From the cell containing the given text, extract its center point as [x, y] coordinate. 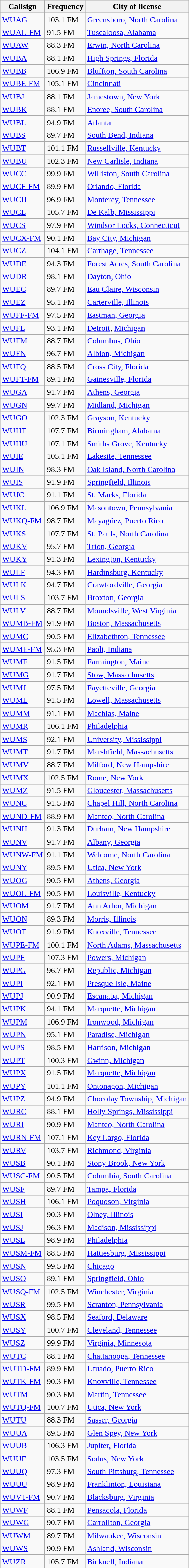
Louisville, Kentucky [137, 893]
Orlando, Florida [137, 187]
Elizabethton, Tennessee [137, 636]
WUDE [23, 264]
Frequency [65, 7]
Ironwood, Michigan [137, 1022]
Scranton, Pennsylvania [137, 1304]
Chicago [137, 1266]
Blacksburg, Virginia [137, 1497]
Boston, Massachusetts [137, 623]
WUPG [23, 970]
Chocolay Township, Michigan [137, 1099]
Sasser, Georgia [137, 1420]
Welcome, North Carolina [137, 855]
WUNH [23, 829]
WUPJ [23, 996]
Springfield, Illinois [137, 482]
WUGN [23, 405]
WUTM [23, 1394]
Lowell, Massachusetts [137, 700]
WUTQ-FM [23, 1407]
Chapel Hill, North Carolina [137, 803]
WUSX [23, 1317]
WUPF [23, 957]
WUMZ [23, 791]
Martin, Tennessee [137, 1394]
Atlanta [137, 122]
WUUF [23, 1459]
Masontown, Pennsylvania [137, 508]
WUBS [23, 135]
Hardinsburg, Kentucky [137, 572]
Paoli, Indiana [137, 649]
WUSZ [23, 1343]
Columbus, Ohio [137, 341]
95.7 FM [65, 546]
WUUB [23, 1446]
WUSQ-FM [23, 1292]
New Carlisle, Indiana [137, 161]
Eastman, Georgia [137, 315]
WUBE-FM [23, 84]
Ontonagon, Michigan [137, 1086]
WUCF-FM [23, 187]
WUNV [23, 842]
Trion, Georgia [137, 546]
Moundsville, West Virginia [137, 611]
WUCZ [23, 251]
Powers, Michigan [137, 957]
Oak Island, North Carolina [137, 469]
Broxton, Georgia [137, 598]
WUNW-FM [23, 855]
Albany, Georgia [137, 842]
WUMM [23, 713]
WUBJ [23, 97]
Carterville, Illinois [137, 302]
WUFL [23, 328]
97.9 FM [65, 225]
WUSH [23, 1202]
WUBT [23, 148]
WULK [23, 585]
100.3 FM [65, 1060]
WUOM [23, 906]
Key Largo, Florida [137, 1137]
WUWF [23, 1510]
WURC [23, 1112]
Republic, Michigan [137, 970]
WUMC [23, 636]
WUMB-FM [23, 623]
98.3 FM [65, 469]
WURV [23, 1150]
Jupiter, Florida [137, 1446]
Forest Acres, South Carolina [137, 264]
WUMV [23, 765]
Winchester, Virginia [137, 1292]
University, Mississippi [137, 739]
WUPE-FM [23, 945]
93.1 FM [65, 328]
Dayton, Ohio [137, 276]
Fayetteville, Georgia [137, 688]
WUKY [23, 559]
Columbia, South Carolina [137, 1176]
WUPS [23, 1047]
WUEC [23, 289]
Greensboro, North Carolina [137, 20]
WUGA [23, 392]
Marshfield, Massachusetts [137, 752]
Harrison, Michigan [137, 1047]
94.7 FM [65, 585]
Sodus, New York [137, 1459]
WUOL-FM [23, 893]
WURN-FM [23, 1137]
Stow, Massachusetts [137, 675]
WUSL [23, 1240]
WUTD-FM [23, 1368]
Farmington, Maine [137, 662]
WUWM [23, 1536]
Tampa, Florida [137, 1189]
WUKS [23, 533]
Cross City, Florida [137, 366]
WUFQ [23, 366]
Cleveland, Tennessee [137, 1330]
Richmond, Virginia [137, 1150]
WUBB [23, 71]
Chattanooga, Tennessee [137, 1356]
Durham, New Hampshire [137, 829]
WUPX [23, 1073]
WUCC [23, 174]
WUBA [23, 58]
Lakesite, Tennessee [137, 456]
89.3 FM [65, 919]
Windsor Locks, Connecticut [137, 225]
WUJC [23, 495]
Stony Brook, New York [137, 1163]
WUGO [23, 418]
South Bend, Indiana [137, 135]
Springfield, Ohio [137, 1279]
WUPT [23, 1060]
Russellville, Kentucky [137, 148]
WUON [23, 919]
Smiths Grove, Kentucky [137, 444]
WUUU [23, 1484]
WUND-FM [23, 816]
WUAL-FM [23, 32]
Olney, Illinois [137, 1215]
Callsign [23, 7]
Tuscaloosa, Alabama [137, 32]
St. Marks, Florida [137, 495]
WUCX-FM [23, 238]
WUKL [23, 508]
WUIE [23, 456]
WUIN [23, 469]
WUML [23, 700]
WUEZ [23, 302]
WUPN [23, 1035]
De Kalb, Mississippi [137, 212]
Milwaukee, Wisconsin [137, 1536]
WUPZ [23, 1099]
Enoree, South Carolina [137, 109]
Williston, South Carolina [137, 174]
WURI [23, 1124]
103.1 FM [65, 20]
Albion, Michigan [137, 353]
WUBK [23, 109]
Bluffton, South Carolina [137, 71]
Ashland, Wisconsin [137, 1548]
WUHU [23, 444]
Mayagüez, Puerto Rico [137, 521]
St. Pauls, North Carolina [137, 533]
WULF [23, 572]
WUSB [23, 1163]
Bay City, Michigan [137, 238]
WUSN [23, 1266]
WUMG [23, 675]
WUTC [23, 1356]
Glen Spey, New York [137, 1433]
Utuado, Puerto Rico [137, 1368]
Pensacola, Florida [137, 1510]
WUWS [23, 1548]
Carthage, Tennessee [137, 251]
High Springs, Florida [137, 58]
Eau Claire, Wisconsin [137, 289]
Ann Arbor, Michigan [137, 906]
WUFT-FM [23, 379]
Morris, Illinois [137, 919]
WUHT [23, 431]
Grayson, Kentucky [137, 418]
Monterey, Tennessee [137, 200]
Escanaba, Michigan [137, 996]
Rome, New York [137, 777]
94.1 FM [65, 1009]
WUFF-FM [23, 315]
WUMS [23, 739]
99.7 FM [65, 405]
WUPK [23, 1009]
Gloucester, Massachusetts [137, 791]
Hattiesburg, Mississippi [137, 1253]
106.3 FM [65, 1446]
WUSJ [23, 1227]
WUVT-FM [23, 1497]
100.1 FM [65, 945]
98.1 FM [65, 276]
WUMR [23, 726]
WUTU [23, 1420]
Presque Isle, Maine [137, 983]
WUFN [23, 353]
Gwinn, Michigan [137, 1060]
WUNC [23, 803]
Milford, New Hampshire [137, 765]
WUAW [23, 45]
Franklinton, Louisiana [137, 1484]
Erwin, North Carolina [137, 45]
95.3 FM [65, 649]
WULS [23, 598]
107.3 FM [65, 957]
Lexington, Kentucky [137, 559]
Gainesville, Florida [137, 379]
South Pittsburg, Tennessee [137, 1471]
Seaford, Delaware [137, 1317]
Carrollton, Georgia [137, 1523]
WUMT [23, 752]
WUOG [23, 880]
WUSF [23, 1189]
WUCL [23, 212]
WUCS [23, 225]
WUKV [23, 546]
WUZR [23, 1561]
88.9 FM [65, 816]
Madison, Mississippi [137, 1227]
WUPY [23, 1086]
WUUQ [23, 1471]
WUMJ [23, 688]
Paradise, Michigan [137, 1035]
Poquoson, Virginia [137, 1202]
Cincinnati [137, 84]
Holly Springs, Mississippi [137, 1112]
104.1 FM [65, 251]
Midland, Michigan [137, 405]
WUSC-FM [23, 1176]
WUPM [23, 1022]
WUDR [23, 276]
WUUA [23, 1433]
WUCH [23, 200]
97.3 FM [65, 1471]
WUSY [23, 1330]
WUBL [23, 122]
WUBU [23, 161]
Birmingham, Alabama [137, 431]
WUTK-FM [23, 1381]
Jamestown, New York [137, 97]
Virginia, Minnesota [137, 1343]
98.7 FM [65, 521]
WUNY [23, 868]
WUPI [23, 983]
96.3 FM [65, 1227]
WUSO [23, 1279]
Machias, Maine [137, 713]
Detroit, Michigan [137, 328]
WUOT [23, 932]
WUMF [23, 662]
WUIS [23, 482]
WUSI [23, 1215]
North Adams, Massachusetts [137, 945]
WUAG [23, 20]
WUSM-FM [23, 1253]
WUME-FM [23, 649]
WUMX [23, 777]
Bicknell, Indiana [137, 1561]
City of license [137, 7]
WULV [23, 611]
WUFM [23, 341]
96.9 FM [65, 200]
Crawfordville, Georgia [137, 585]
WUKQ-FM [23, 521]
103.5 FM [65, 1459]
WUSR [23, 1304]
WUWG [23, 1523]
